Find where the given text appears and provide that cell's center as (X, Y) coordinate. 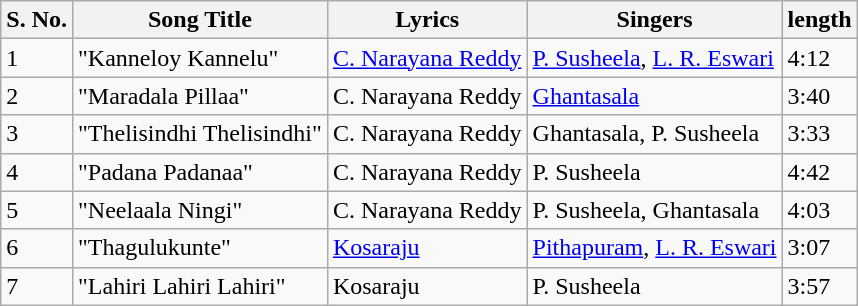
Pithapuram, L. R. Eswari (654, 248)
"Kanneloy Kannelu" (200, 58)
"Padana Padanaa" (200, 172)
4:42 (820, 172)
3:33 (820, 134)
4:12 (820, 58)
S. No. (37, 20)
Ghantasala, P. Susheela (654, 134)
2 (37, 96)
4:03 (820, 210)
Song Title (200, 20)
length (820, 20)
"Thelisindhi Thelisindhi" (200, 134)
"Neelaala Ningi" (200, 210)
3:57 (820, 286)
Ghantasala (654, 96)
"Thagulukunte" (200, 248)
P. Susheela, L. R. Eswari (654, 58)
4 (37, 172)
"Lahiri Lahiri Lahiri" (200, 286)
1 (37, 58)
Lyrics (427, 20)
7 (37, 286)
Singers (654, 20)
6 (37, 248)
"Maradala Pillaa" (200, 96)
3:07 (820, 248)
P. Susheela, Ghantasala (654, 210)
3 (37, 134)
3:40 (820, 96)
5 (37, 210)
